From the cell containing the given text, extract its center point as (x, y) coordinate. 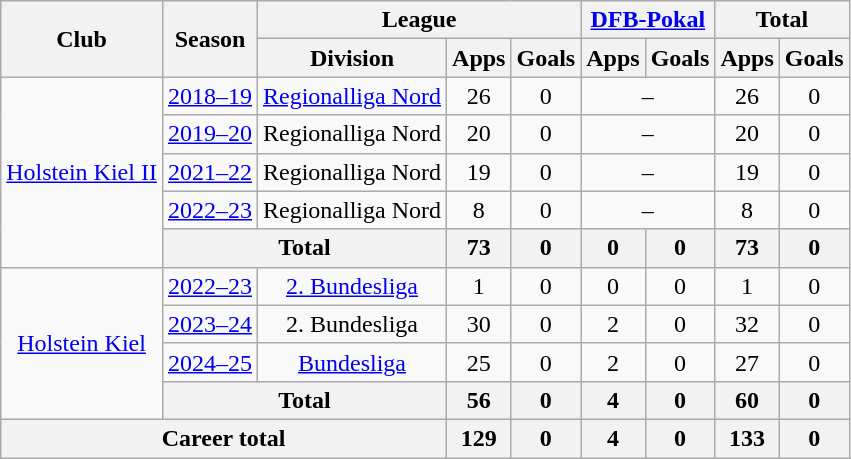
32 (747, 324)
DFB-Pokal (648, 20)
League (420, 20)
Holstein Kiel (82, 343)
Holstein Kiel II (82, 172)
Season (210, 39)
129 (479, 438)
2024–25 (210, 362)
60 (747, 400)
56 (479, 400)
Club (82, 39)
Bundesliga (352, 362)
27 (747, 362)
30 (479, 324)
Division (352, 58)
25 (479, 362)
2019–20 (210, 134)
2021–22 (210, 172)
Career total (224, 438)
133 (747, 438)
2018–19 (210, 96)
2023–24 (210, 324)
